Detect which cell encompasses the target text, then output its [X, Y] center coordinate. 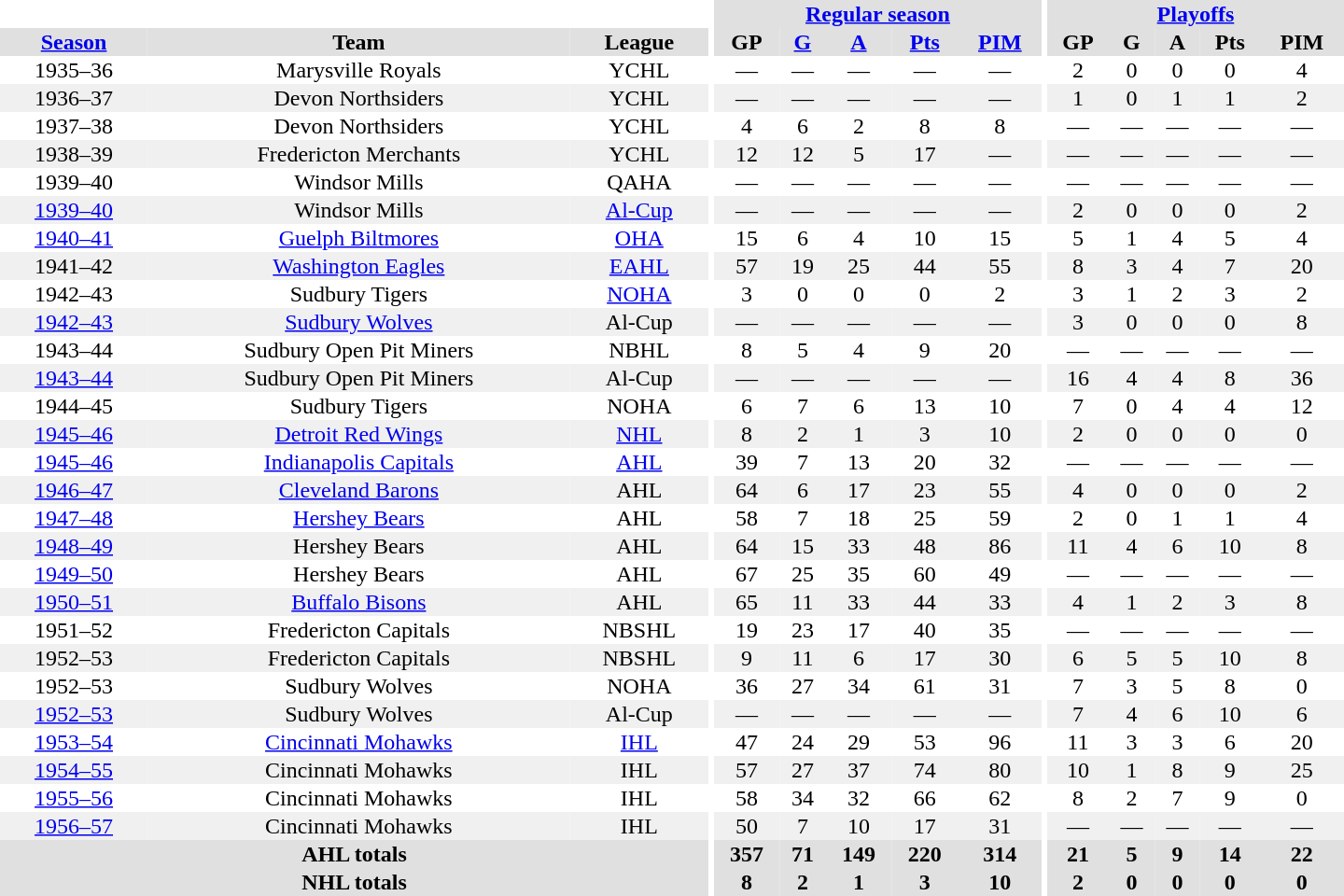
14 [1230, 854]
Cleveland Barons [358, 490]
Playoffs [1196, 14]
AHL totals [355, 854]
Indianapolis Capitals [358, 462]
NBHL [639, 350]
1951–52 [74, 630]
61 [924, 686]
67 [747, 574]
Guelph Biltmores [358, 238]
1936–37 [74, 98]
74 [924, 770]
Marysville Royals [358, 70]
80 [1000, 770]
53 [924, 742]
39 [747, 462]
30 [1000, 658]
71 [803, 854]
Regular season [878, 14]
37 [859, 770]
62 [1000, 798]
18 [859, 518]
48 [924, 546]
1953–54 [74, 742]
Detroit Red Wings [358, 434]
1950–51 [74, 602]
1954–55 [74, 770]
1935–36 [74, 70]
1948–49 [74, 546]
96 [1000, 742]
24 [803, 742]
1937–38 [74, 126]
OHA [639, 238]
40 [924, 630]
QAHA [639, 182]
1947–48 [74, 518]
49 [1000, 574]
86 [1000, 546]
Season [74, 42]
1944–45 [74, 406]
59 [1000, 518]
60 [924, 574]
League [639, 42]
314 [1000, 854]
47 [747, 742]
NHL totals [355, 882]
1940–41 [74, 238]
1938–39 [74, 154]
50 [747, 826]
65 [747, 602]
66 [924, 798]
Team [358, 42]
Washington Eagles [358, 266]
Fredericton Merchants [358, 154]
1941–42 [74, 266]
Buffalo Bisons [358, 602]
1955–56 [74, 798]
149 [859, 854]
EAHL [639, 266]
22 [1302, 854]
357 [747, 854]
21 [1078, 854]
NHL [639, 434]
1946–47 [74, 490]
1949–50 [74, 574]
16 [1078, 378]
29 [859, 742]
1956–57 [74, 826]
220 [924, 854]
